Find where the given text appears and provide that cell's center as [X, Y] coordinate. 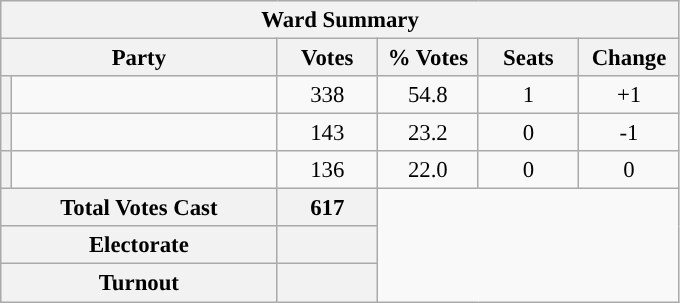
23.2 [428, 133]
Ward Summary [340, 20]
143 [328, 133]
136 [328, 170]
Seats [528, 58]
338 [328, 95]
22.0 [428, 170]
-1 [630, 133]
Change [630, 58]
+1 [630, 95]
617 [328, 208]
1 [528, 95]
Total Votes Cast [139, 208]
Party [139, 58]
54.8 [428, 95]
Electorate [139, 245]
Turnout [139, 283]
% Votes [428, 58]
Votes [328, 58]
